Find where the given text appears and provide that cell's center as [x, y] coordinate. 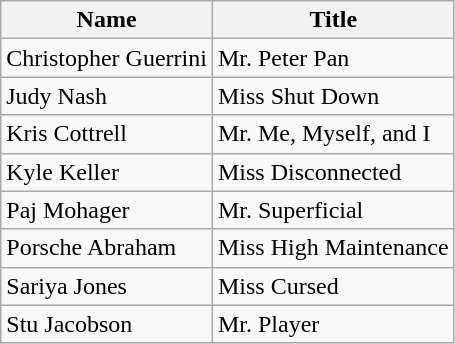
Miss Disconnected [333, 172]
Mr. Player [333, 324]
Kris Cottrell [107, 134]
Miss High Maintenance [333, 248]
Miss Shut Down [333, 96]
Stu Jacobson [107, 324]
Title [333, 20]
Porsche Abraham [107, 248]
Mr. Superficial [333, 210]
Sariya Jones [107, 286]
Christopher Guerrini [107, 58]
Mr. Peter Pan [333, 58]
Kyle Keller [107, 172]
Name [107, 20]
Mr. Me, Myself, and I [333, 134]
Judy Nash [107, 96]
Paj Mohager [107, 210]
Miss Cursed [333, 286]
